Capture the cell that displays the provided text and extract its (X, Y) central coordinate. 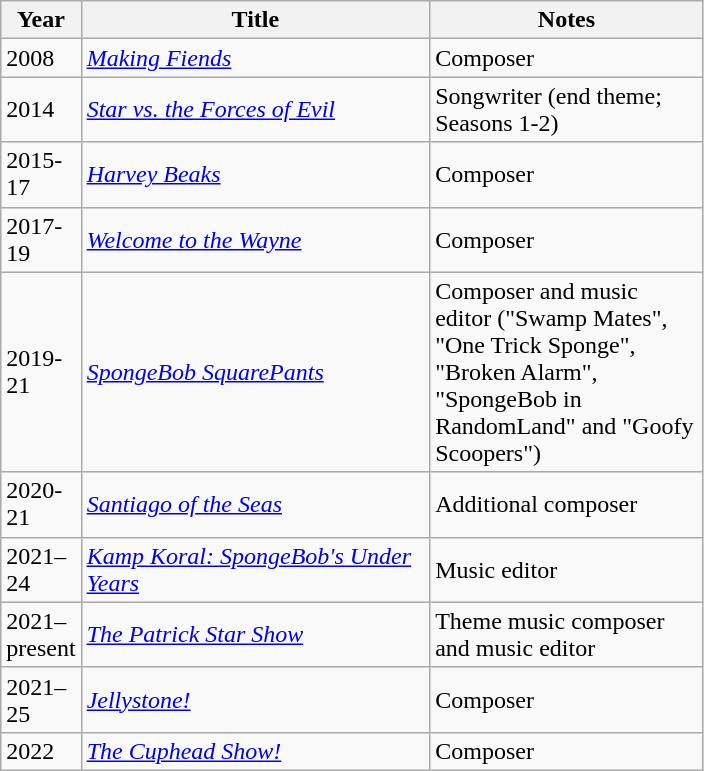
2021–25 (41, 700)
2021–present (41, 634)
Kamp Koral: SpongeBob's Under Years (256, 570)
Welcome to the Wayne (256, 240)
Composer and music editor ("Swamp Mates", "One Trick Sponge", "Broken Alarm", "SpongeBob in RandomLand" and "Goofy Scoopers") (567, 372)
2015-17 (41, 174)
Songwriter (end theme; Seasons 1-2) (567, 110)
Santiago of the Seas (256, 504)
2021–24 (41, 570)
SpongeBob SquarePants (256, 372)
2022 (41, 751)
Making Fiends (256, 58)
The Patrick Star Show (256, 634)
The Cuphead Show! (256, 751)
2008 (41, 58)
Additional composer (567, 504)
Music editor (567, 570)
Theme music composer and music editor (567, 634)
2014 (41, 110)
2019-21 (41, 372)
Jellystone! (256, 700)
Star vs. the Forces of Evil (256, 110)
Notes (567, 20)
Year (41, 20)
2017-19 (41, 240)
Title (256, 20)
Harvey Beaks (256, 174)
2020-21 (41, 504)
